Pinpoint the cell where the given text exists, returning its [X, Y] midpoint coordinate. 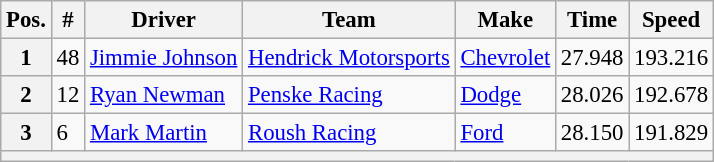
Roush Racing [349, 133]
Team [349, 20]
27.948 [592, 58]
2 [26, 95]
193.216 [672, 58]
191.829 [672, 133]
Ryan Newman [164, 95]
Mark Martin [164, 133]
6 [68, 133]
Time [592, 20]
Penske Racing [349, 95]
Ford [505, 133]
1 [26, 58]
3 [26, 133]
Make [505, 20]
Jimmie Johnson [164, 58]
Driver [164, 20]
Hendrick Motorsports [349, 58]
28.150 [592, 133]
# [68, 20]
Chevrolet [505, 58]
28.026 [592, 95]
Pos. [26, 20]
Dodge [505, 95]
48 [68, 58]
12 [68, 95]
Speed [672, 20]
192.678 [672, 95]
